Detect which cell encompasses the target text, then output its (X, Y) center coordinate. 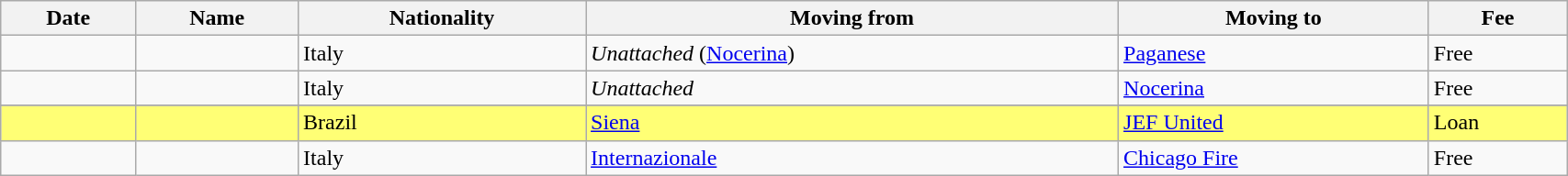
Nationality (443, 18)
Nocerina (1274, 88)
Chicago Fire (1274, 158)
Siena (852, 123)
Date (68, 18)
Name (217, 18)
Unattached (852, 88)
Moving from (852, 18)
Brazil (443, 123)
JEF United (1274, 123)
Loan (1497, 123)
Unattached (Nocerina) (852, 53)
Moving to (1274, 18)
Fee (1497, 18)
Internazionale (852, 158)
Paganese (1274, 53)
